Provide the (X, Y) coordinate of the cell's center where the given text is located.  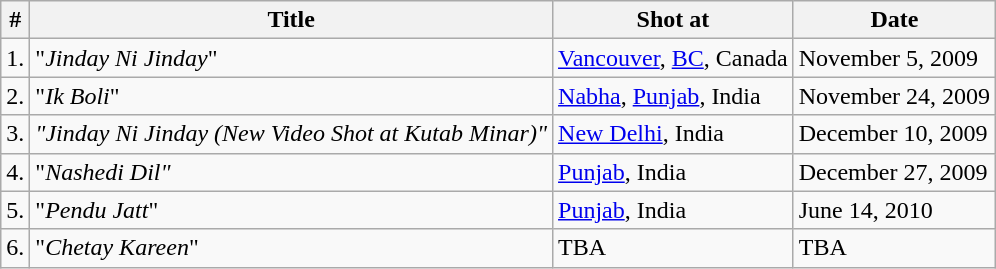
2. (16, 96)
"Chetay Kareen" (292, 248)
"Jinday Ni Jinday (New Video Shot at Kutab Minar)" (292, 134)
Title (292, 20)
Vancouver, BC, Canada (674, 58)
November 5, 2009 (894, 58)
4. (16, 172)
Nabha, Punjab, India (674, 96)
New Delhi, India (674, 134)
Date (894, 20)
June 14, 2010 (894, 210)
5. (16, 210)
December 10, 2009 (894, 134)
1. (16, 58)
"Ik Boli" (292, 96)
"Jinday Ni Jinday" (292, 58)
6. (16, 248)
3. (16, 134)
December 27, 2009 (894, 172)
"Nashedi Dil" (292, 172)
# (16, 20)
Shot at (674, 20)
November 24, 2009 (894, 96)
"Pendu Jatt" (292, 210)
